Return the (x, y) coordinate for the center point of the cell that contains the specified text.  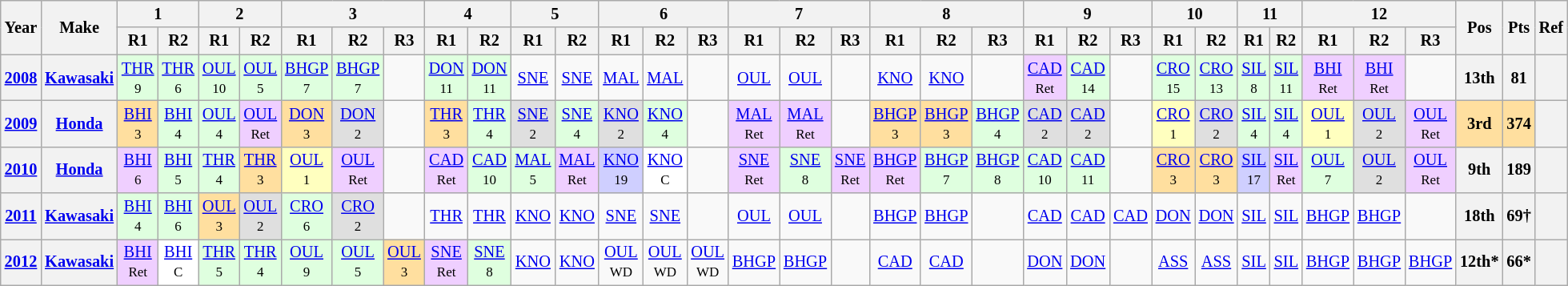
12 (1379, 14)
Pos (1479, 27)
CAD11 (1088, 170)
9th (1479, 170)
Pts (1518, 27)
SNE4 (576, 123)
CRO13 (1217, 78)
10 (1195, 14)
2012 (21, 262)
THR6 (178, 78)
BHGPRet (895, 170)
5 (555, 14)
BHGP8 (997, 170)
KNO4 (664, 123)
OUL9 (307, 262)
BHI3 (138, 123)
CRO1 (1173, 123)
CRO6 (307, 216)
66* (1518, 262)
2011 (21, 216)
13th (1479, 78)
8 (946, 14)
THR9 (138, 78)
2009 (21, 123)
2010 (21, 170)
BHIC (178, 262)
OUL4 (219, 123)
4 (468, 14)
69† (1518, 216)
11 (1269, 14)
SILRet (1286, 170)
9 (1087, 14)
DON3 (307, 123)
6 (664, 14)
CRO15 (1173, 78)
Make (79, 27)
1 (158, 14)
SNE2 (533, 123)
OUL7 (1328, 170)
BHGP4 (997, 123)
BHI5 (178, 170)
189 (1518, 170)
3rd (1479, 123)
3 (353, 14)
KNO2 (621, 123)
SIL11 (1286, 78)
18th (1479, 216)
374 (1518, 123)
CAD14 (1088, 78)
12th* (1479, 262)
SIL8 (1253, 78)
KNO19 (621, 170)
2 (240, 14)
DON2 (358, 123)
81 (1518, 78)
KNOC (664, 170)
Year (21, 27)
SIL17 (1253, 170)
OUL10 (219, 78)
THR5 (219, 262)
2008 (21, 78)
Ref (1551, 27)
MAL5 (533, 170)
7 (799, 14)
